Detect which cell encompasses the target text, then output its (X, Y) center coordinate. 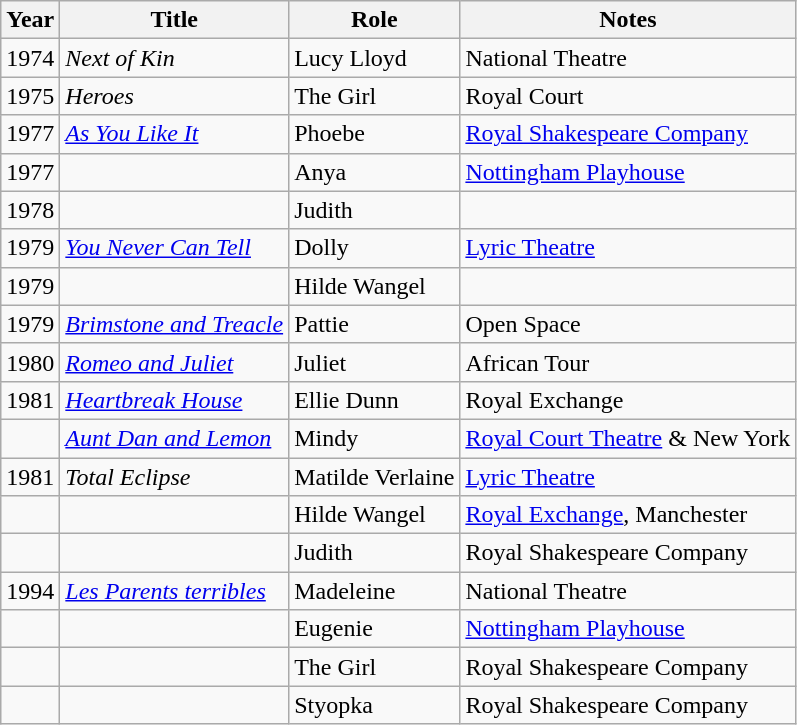
1974 (30, 58)
1980 (30, 362)
Lucy Lloyd (374, 58)
1994 (30, 591)
Phoebe (374, 134)
Dolly (374, 248)
Royal Court (628, 96)
Matilde Verlaine (374, 477)
Royal Exchange (628, 400)
Styopka (374, 705)
Role (374, 20)
Total Eclipse (174, 477)
Anya (374, 172)
Aunt Dan and Lemon (174, 438)
You Never Can Tell (174, 248)
Royal Exchange, Manchester (628, 515)
Heartbreak House (174, 400)
Madeleine (374, 591)
Mindy (374, 438)
Les Parents terribles (174, 591)
Next of Kin (174, 58)
As You Like It (174, 134)
Year (30, 20)
Open Space (628, 324)
Eugenie (374, 629)
1978 (30, 210)
Royal Court Theatre & New York (628, 438)
Ellie Dunn (374, 400)
Title (174, 20)
1975 (30, 96)
Brimstone and Treacle (174, 324)
Pattie (374, 324)
Heroes (174, 96)
Romeo and Juliet (174, 362)
Notes (628, 20)
Juliet (374, 362)
African Tour (628, 362)
